Pinpoint the cell where the given text exists, returning its (X, Y) midpoint coordinate. 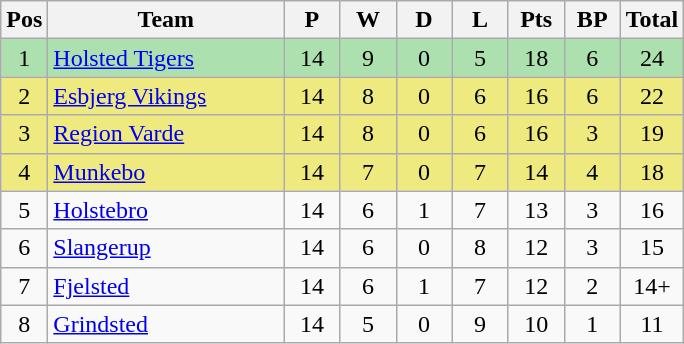
D (424, 20)
24 (652, 58)
Pos (24, 20)
Holsted Tigers (166, 58)
Slangerup (166, 248)
Team (166, 20)
13 (536, 210)
19 (652, 134)
Region Varde (166, 134)
Pts (536, 20)
Holstebro (166, 210)
BP (592, 20)
Munkebo (166, 172)
Esbjerg Vikings (166, 96)
P (312, 20)
L (480, 20)
Total (652, 20)
11 (652, 324)
Grindsted (166, 324)
Fjelsted (166, 286)
22 (652, 96)
10 (536, 324)
14+ (652, 286)
15 (652, 248)
W (368, 20)
